Scan for the cell matching the given text and deliver its [X, Y] coordinate at center. 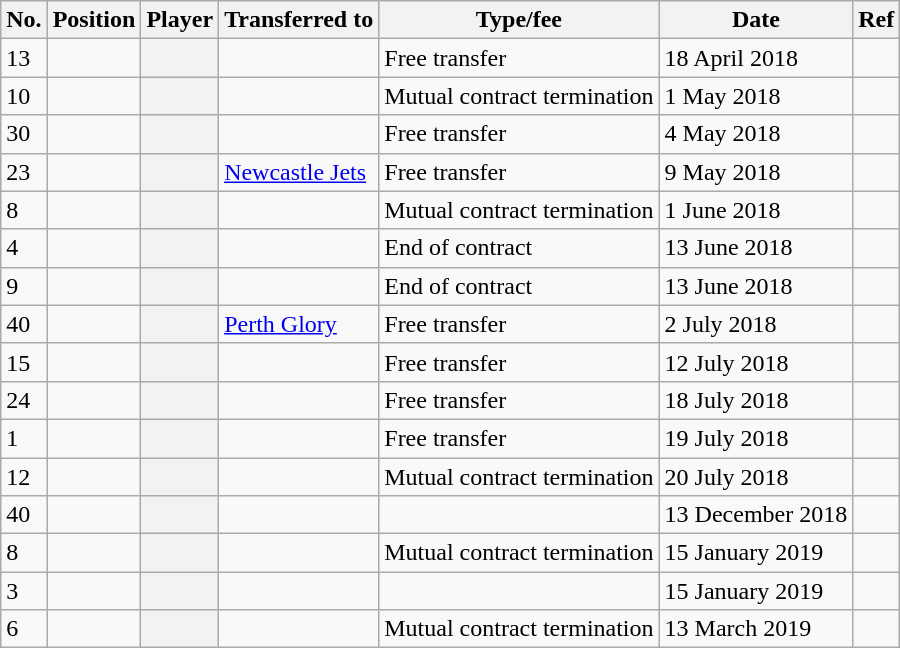
9 [24, 286]
1 May 2018 [756, 96]
15 [24, 362]
4 May 2018 [756, 134]
Type/fee [519, 20]
1 [24, 438]
9 May 2018 [756, 172]
12 [24, 477]
23 [24, 172]
Newcastle Jets [299, 172]
24 [24, 400]
1 June 2018 [756, 210]
13 March 2019 [756, 629]
Transferred to [299, 20]
Date [756, 20]
18 July 2018 [756, 400]
No. [24, 20]
Perth Glory [299, 324]
4 [24, 248]
13 [24, 58]
3 [24, 591]
Ref [876, 20]
12 July 2018 [756, 362]
10 [24, 96]
13 December 2018 [756, 515]
2 July 2018 [756, 324]
Player [180, 20]
30 [24, 134]
19 July 2018 [756, 438]
6 [24, 629]
Position [94, 20]
20 July 2018 [756, 477]
18 April 2018 [756, 58]
